Determine the [x, y] coordinate at the center of the cell enclosing the given text.  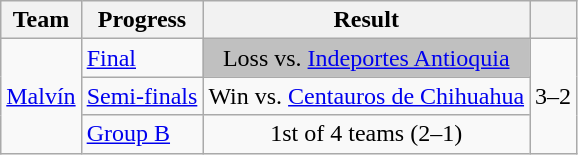
1st of 4 teams (2–1) [366, 134]
Final [142, 58]
Result [366, 20]
Group B [142, 134]
Semi-finals [142, 96]
Malvín [41, 96]
Progress [142, 20]
3–2 [554, 96]
Win vs. Centauros de Chihuahua [366, 96]
Loss vs. Indeportes Antioquia [366, 58]
Team [41, 20]
